Capture the cell that displays the provided text and extract its [X, Y] central coordinate. 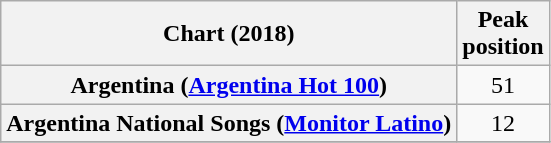
Chart (2018) [229, 34]
12 [503, 123]
Argentina National Songs (Monitor Latino) [229, 123]
51 [503, 85]
Peak position [503, 34]
Argentina (Argentina Hot 100) [229, 85]
